Determine the (x, y) coordinate at the center of the cell enclosing the given text.  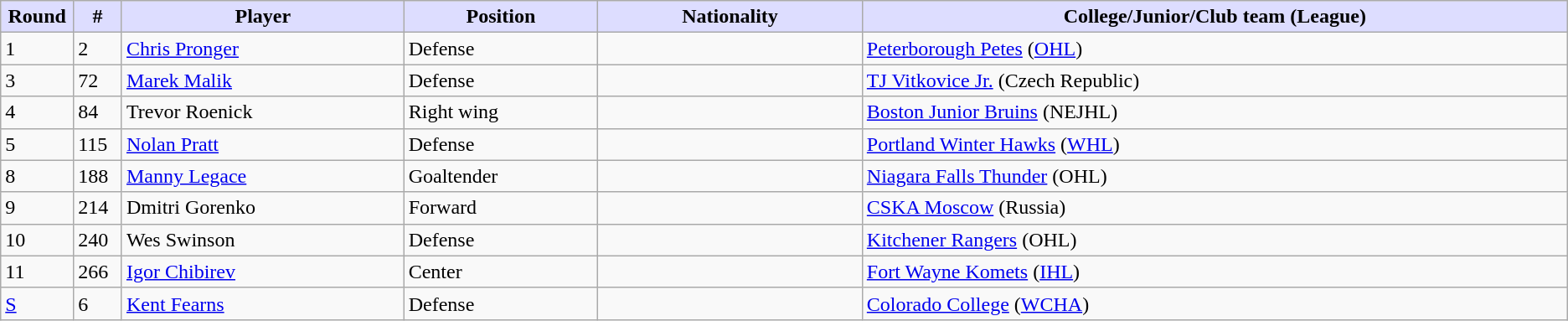
TJ Vitkovice Jr. (Czech Republic) (1215, 80)
Igor Chibirev (263, 272)
Forward (501, 208)
Round (37, 17)
Boston Junior Bruins (NEJHL) (1215, 112)
9 (37, 208)
115 (98, 144)
Kitchener Rangers (OHL) (1215, 240)
3 (37, 80)
# (98, 17)
Nolan Pratt (263, 144)
4 (37, 112)
Chris Pronger (263, 49)
Goaltender (501, 176)
Colorado College (WCHA) (1215, 303)
8 (37, 176)
188 (98, 176)
Peterborough Petes (OHL) (1215, 49)
College/Junior/Club team (League) (1215, 17)
84 (98, 112)
Player (263, 17)
Kent Fearns (263, 303)
Portland Winter Hawks (WHL) (1215, 144)
Dmitri Gorenko (263, 208)
Fort Wayne Komets (IHL) (1215, 272)
6 (98, 303)
2 (98, 49)
10 (37, 240)
5 (37, 144)
Trevor Roenick (263, 112)
Right wing (501, 112)
240 (98, 240)
CSKA Moscow (Russia) (1215, 208)
214 (98, 208)
Marek Malik (263, 80)
72 (98, 80)
Position (501, 17)
11 (37, 272)
Wes Swinson (263, 240)
266 (98, 272)
Manny Legace (263, 176)
Niagara Falls Thunder (OHL) (1215, 176)
1 (37, 49)
S (37, 303)
Nationality (730, 17)
Center (501, 272)
